Locate the cell with the specified text and output its [X, Y] center coordinate. 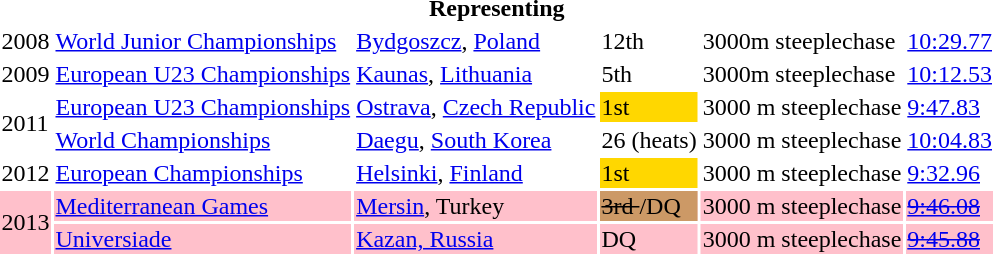
European Championships [203, 173]
12th [649, 41]
Kaunas, Lithuania [476, 74]
Helsinki, Finland [476, 173]
DQ [649, 239]
Universiade [203, 239]
2012 [26, 173]
2011 [26, 124]
World Championships [203, 140]
Mediterranean Games [203, 206]
26 (heats) [649, 140]
3rd /DQ [649, 206]
2013 [26, 222]
World Junior Championships [203, 41]
Bydgoszcz, Poland [476, 41]
Kazan, Russia [476, 239]
Daegu, South Korea [476, 140]
Mersin, Turkey [476, 206]
5th [649, 74]
2009 [26, 74]
2008 [26, 41]
Ostrava, Czech Republic [476, 107]
